Identify which cell holds the provided text, then report its (X, Y) central coordinate. 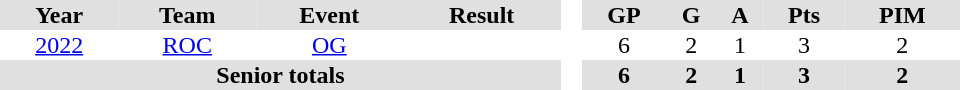
Year (59, 15)
Team (187, 15)
PIM (902, 15)
Event (329, 15)
OG (329, 45)
Result (482, 15)
G (691, 15)
GP (624, 15)
2022 (59, 45)
A (740, 15)
Senior totals (280, 75)
Pts (804, 15)
ROC (187, 45)
